Extract the [x, y] coordinate from the center of the cell holding the provided text.  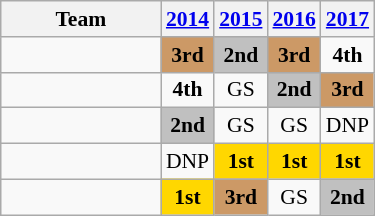
Team [81, 19]
2015 [240, 19]
2017 [348, 19]
2016 [294, 19]
2014 [188, 19]
